Pinpoint the cell where the given text exists, returning its [X, Y] midpoint coordinate. 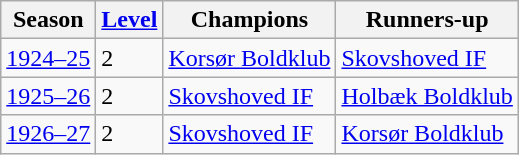
Holbæk Boldklub [427, 96]
1925–26 [48, 96]
Champions [250, 20]
Runners-up [427, 20]
Season [48, 20]
Level [130, 20]
1924–25 [48, 58]
1926–27 [48, 134]
